Capture the cell that displays the provided text and extract its (X, Y) central coordinate. 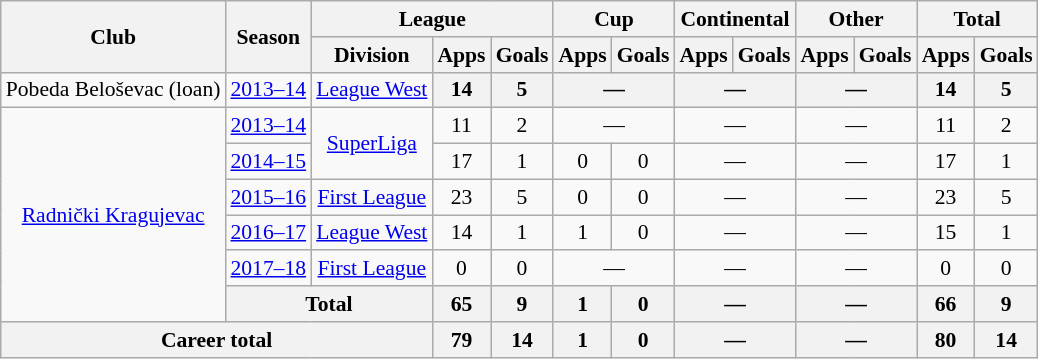
Season (268, 36)
League (432, 19)
79 (461, 340)
Career total (217, 340)
Continental (736, 19)
Club (114, 36)
Radnički Kragujevac (114, 215)
80 (946, 340)
Division (372, 55)
2015–16 (268, 197)
Pobeda Beloševac (loan) (114, 90)
2016–17 (268, 233)
2017–18 (268, 269)
66 (946, 304)
Cup (614, 19)
65 (461, 304)
15 (946, 233)
2014–15 (268, 162)
Other (856, 19)
SuperLiga (372, 144)
